Determine the [X, Y] coordinate at the center of the cell enclosing the given text.  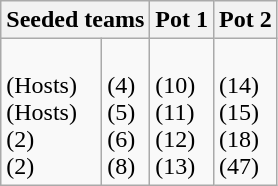
Seeded teams [76, 20]
Pot 2 [246, 20]
(10) (11) (12) (13) [182, 112]
(14) (15) (18) (47) [246, 112]
(4) (5) (6) (8) [126, 112]
(Hosts) (Hosts) (2) (2) [52, 112]
Pot 1 [182, 20]
